Provide the (X, Y) coordinate of the cell's center where the given text is located.  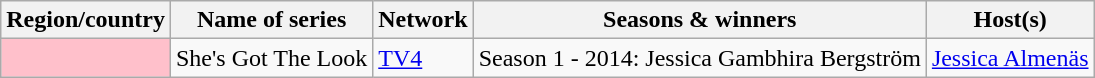
She's Got The Look (271, 58)
Region/country (86, 20)
Network (423, 20)
Name of series (271, 20)
Season 1 - 2014: Jessica Gambhira Bergström (700, 58)
Host(s) (1010, 20)
TV4 (423, 58)
Jessica Almenäs (1010, 58)
Seasons & winners (700, 20)
